From the cell containing the given text, extract its center point as (x, y) coordinate. 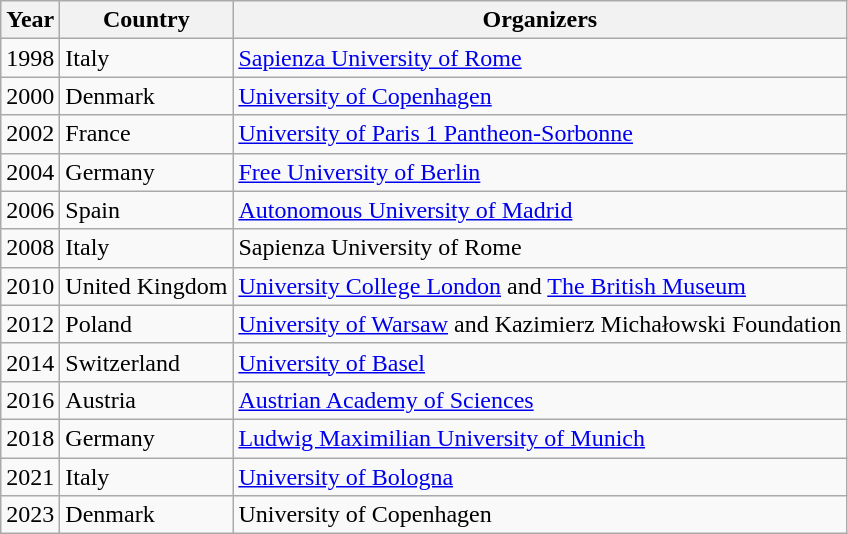
1998 (30, 58)
2014 (30, 362)
2016 (30, 400)
France (146, 134)
Organizers (540, 20)
Austrian Academy of Sciences (540, 400)
2010 (30, 286)
University of Warsaw and Kazimierz Michałowski Foundation (540, 324)
2012 (30, 324)
2002 (30, 134)
2021 (30, 477)
University of Paris 1 Pantheon-Sorbonne (540, 134)
Ludwig Maximilian University of Munich (540, 438)
United Kingdom (146, 286)
2004 (30, 172)
University of Bologna (540, 477)
2018 (30, 438)
2023 (30, 515)
Austria (146, 400)
Free University of Berlin (540, 172)
University College London and The British Museum (540, 286)
Year (30, 20)
Switzerland (146, 362)
Poland (146, 324)
2000 (30, 96)
University of Basel (540, 362)
Autonomous University of Madrid (540, 210)
2008 (30, 248)
2006 (30, 210)
Spain (146, 210)
Country (146, 20)
